Find where the given text appears and provide that cell's center as [X, Y] coordinate. 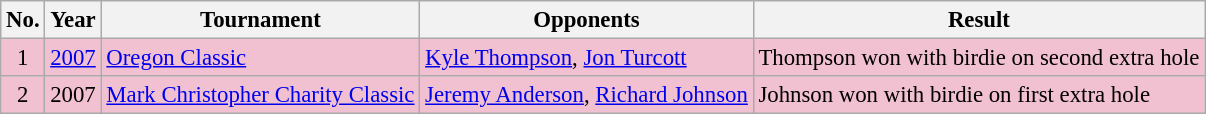
Oregon Classic [260, 58]
No. [23, 20]
Mark Christopher Charity Classic [260, 95]
Jeremy Anderson, Richard Johnson [586, 95]
Thompson won with birdie on second extra hole [979, 58]
Johnson won with birdie on first extra hole [979, 95]
Opponents [586, 20]
2 [23, 95]
Result [979, 20]
Tournament [260, 20]
1 [23, 58]
Year [73, 20]
Kyle Thompson, Jon Turcott [586, 58]
